Output the (x, y) coordinate of the center of the cell containing the given text.  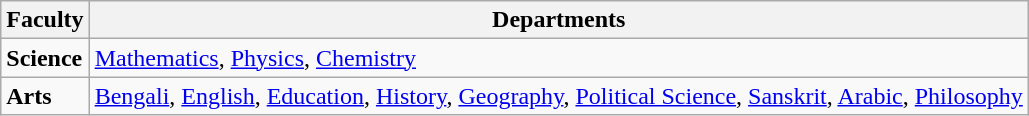
Bengali, English, Education, History, Geography, Political Science, Sanskrit, Arabic, Philosophy (558, 96)
Arts (45, 96)
Departments (558, 20)
Science (45, 58)
Mathematics, Physics, Chemistry (558, 58)
Faculty (45, 20)
